Pinpoint the cell where the given text exists, returning its [x, y] midpoint coordinate. 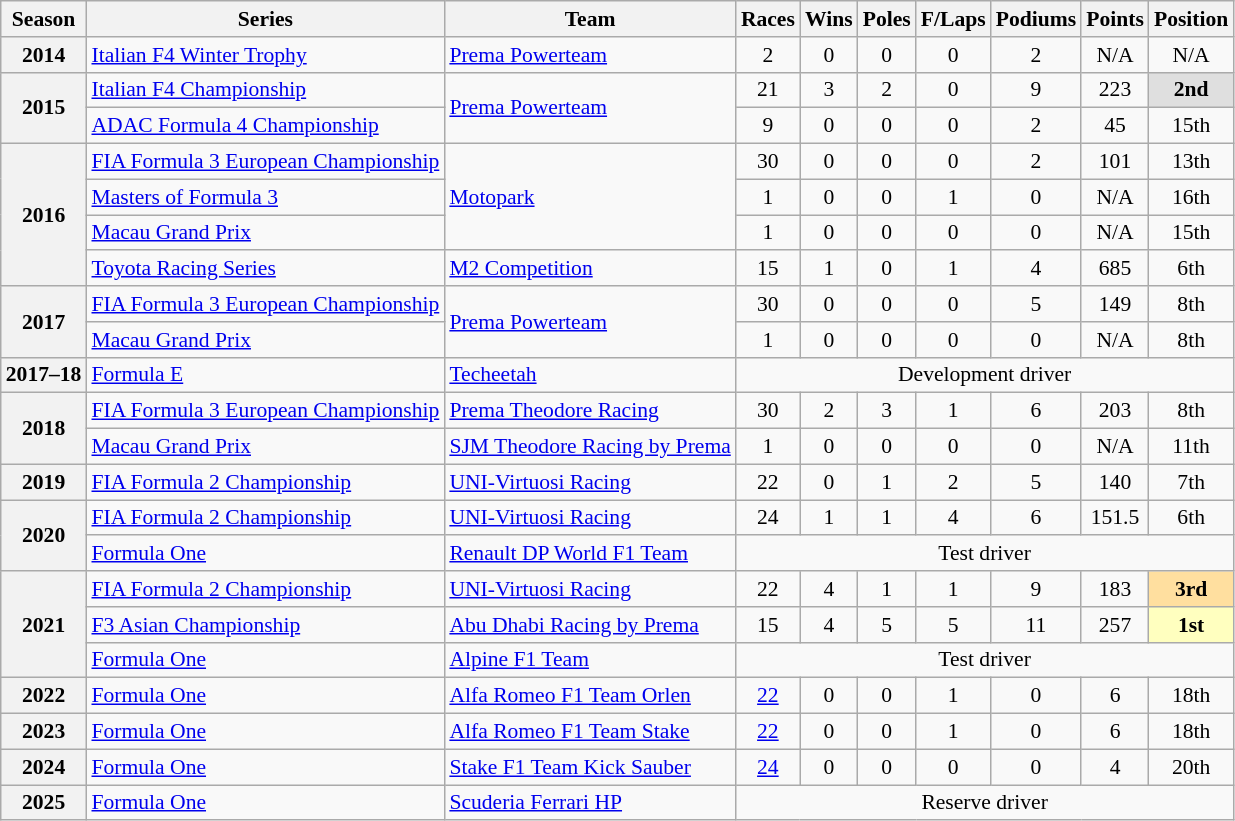
Team [590, 19]
F/Laps [954, 19]
Italian F4 Championship [265, 90]
Points [1115, 19]
2020 [44, 536]
Season [44, 19]
257 [1115, 625]
Alpine F1 Team [590, 660]
16th [1191, 197]
20th [1191, 767]
140 [1115, 482]
Alfa Romeo F1 Team Stake [590, 732]
685 [1115, 269]
13th [1191, 162]
21 [768, 90]
Reserve driver [985, 803]
Formula E [265, 375]
3rd [1191, 589]
11th [1191, 447]
7th [1191, 482]
Position [1191, 19]
101 [1115, 162]
Motopark [590, 198]
Series [265, 19]
45 [1115, 126]
2025 [44, 803]
Prema Theodore Racing [590, 411]
2018 [44, 428]
149 [1115, 304]
Toyota Racing Series [265, 269]
Podiums [1036, 19]
Alfa Romeo F1 Team Orlen [590, 696]
Masters of Formula 3 [265, 197]
223 [1115, 90]
Wins [829, 19]
SJM Theodore Racing by Prema [590, 447]
Races [768, 19]
F3 Asian Championship [265, 625]
2022 [44, 696]
Poles [887, 19]
203 [1115, 411]
Abu Dhabi Racing by Prema [590, 625]
2024 [44, 767]
2017–18 [44, 375]
2016 [44, 215]
2015 [44, 108]
11 [1036, 625]
Development driver [985, 375]
2023 [44, 732]
ADAC Formula 4 Championship [265, 126]
Techeetah [590, 375]
1st [1191, 625]
2017 [44, 322]
183 [1115, 589]
M2 Competition [590, 269]
Renault DP World F1 Team [590, 554]
2021 [44, 624]
Stake F1 Team Kick Sauber [590, 767]
Scuderia Ferrari HP [590, 803]
Italian F4 Winter Trophy [265, 55]
2019 [44, 482]
2014 [44, 55]
151.5 [1115, 518]
2nd [1191, 90]
